Output the [x, y] coordinate of the center of the cell containing the given text.  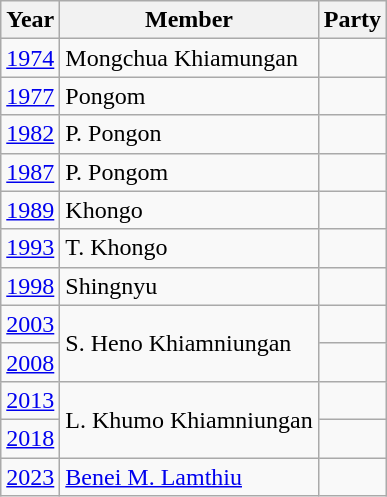
1998 [30, 286]
Pongom [189, 96]
1993 [30, 248]
Year [30, 20]
P. Pongom [189, 172]
Party [352, 20]
Member [189, 20]
P. Pongon [189, 134]
2003 [30, 324]
2018 [30, 438]
S. Heno Khiamniungan [189, 343]
1977 [30, 96]
2008 [30, 362]
2013 [30, 400]
1989 [30, 210]
Benei M. Lamthiu [189, 477]
Khongo [189, 210]
2023 [30, 477]
1987 [30, 172]
Shingnyu [189, 286]
L. Khumo Khiamniungan [189, 419]
Mongchua Khiamungan [189, 58]
T. Khongo [189, 248]
1974 [30, 58]
1982 [30, 134]
